Find where the given text appears and provide that cell's center as (x, y) coordinate. 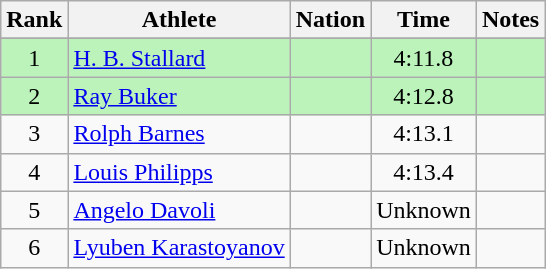
Rolph Barnes (179, 134)
Time (424, 20)
3 (34, 134)
6 (34, 248)
4 (34, 172)
4:12.8 (424, 96)
Notes (510, 20)
5 (34, 210)
4:13.4 (424, 172)
4:13.1 (424, 134)
Louis Philipps (179, 172)
Athlete (179, 20)
2 (34, 96)
Lyuben Karastoyanov (179, 248)
Angelo Davoli (179, 210)
Ray Buker (179, 96)
H. B. Stallard (179, 58)
Nation (330, 20)
1 (34, 58)
4:11.8 (424, 58)
Rank (34, 20)
